Detect which cell encompasses the target text, then output its (x, y) center coordinate. 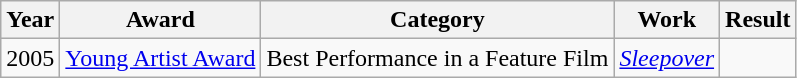
Young Artist Award (160, 58)
Best Performance in a Feature Film (438, 58)
2005 (30, 58)
Category (438, 20)
Year (30, 20)
Result (758, 20)
Work (667, 20)
Sleepover (667, 58)
Award (160, 20)
